Scan for the cell matching the given text and deliver its (X, Y) coordinate at center. 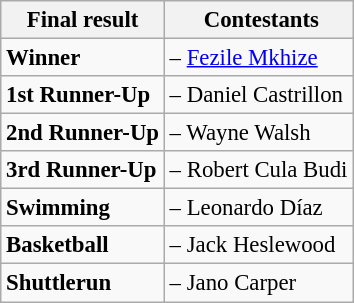
Shuttlerun (83, 283)
– Jack Heslewood (258, 245)
3rd Runner-Up (83, 170)
– Wayne Walsh (258, 133)
Final result (83, 20)
Winner (83, 58)
2nd Runner-Up (83, 133)
– Leonardo Díaz (258, 208)
Contestants (258, 20)
– Jano Carper (258, 283)
1st Runner-Up (83, 95)
– Fezile Mkhize (258, 58)
Swimming (83, 208)
Basketball (83, 245)
– Daniel Castrillon (258, 95)
– Robert Cula Budi (258, 170)
